Locate the cell with the specified text and output its [X, Y] center coordinate. 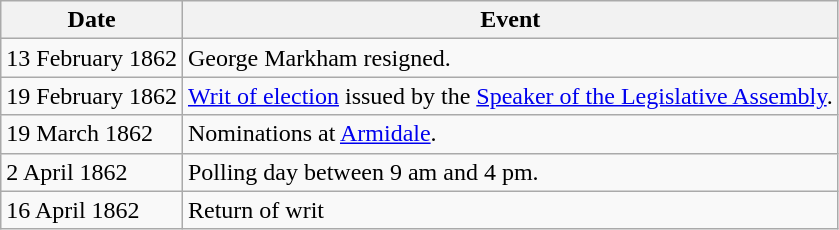
George Markham resigned. [510, 58]
Writ of election issued by the Speaker of the Legislative Assembly. [510, 96]
Return of writ [510, 210]
Nominations at Armidale. [510, 134]
2 April 1862 [92, 172]
Date [92, 20]
Polling day between 9 am and 4 pm. [510, 172]
13 February 1862 [92, 58]
19 February 1862 [92, 96]
16 April 1862 [92, 210]
19 March 1862 [92, 134]
Event [510, 20]
